Capture the cell that displays the provided text and extract its [x, y] central coordinate. 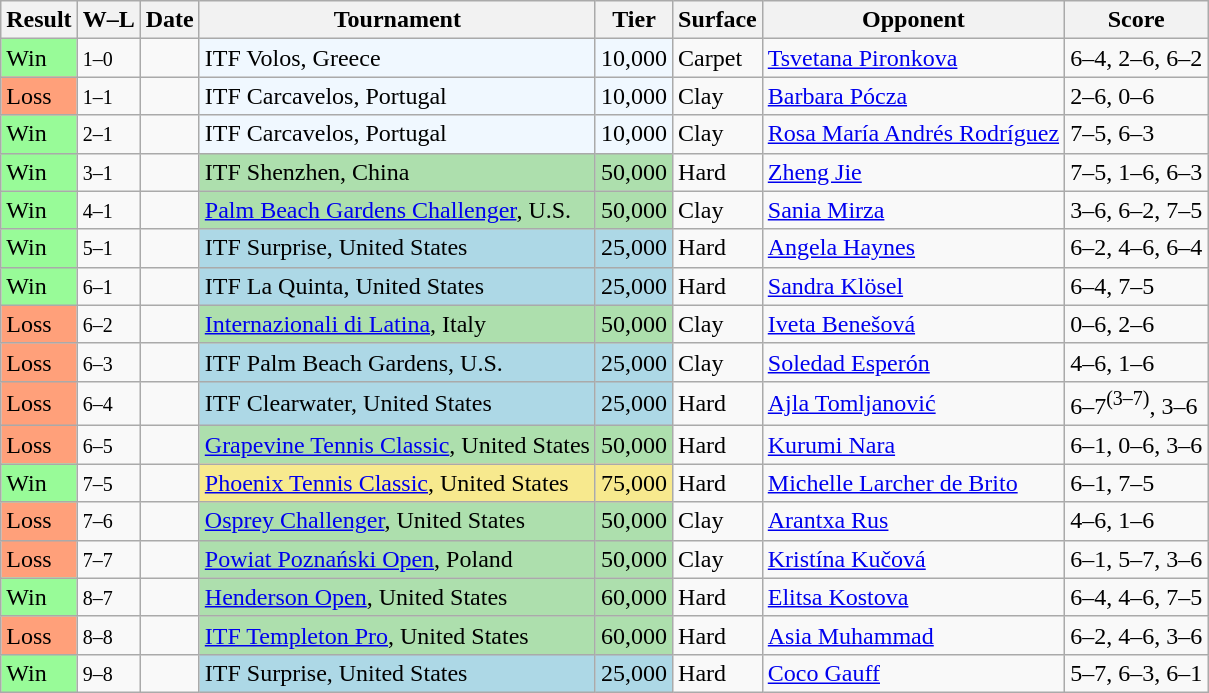
W–L [108, 20]
7–5, 6–3 [1136, 134]
6–4 [108, 404]
5–7, 6–3, 6–1 [1136, 673]
Kurumi Nara [913, 445]
Kristína Kučová [913, 559]
ITF Palm Beach Gardens, U.S. [397, 362]
75,000 [634, 483]
6–1, 7–5 [1136, 483]
0–6, 2–6 [1136, 324]
Rosa María Andrés Rodríguez [913, 134]
6–2, 4–6, 6–4 [1136, 248]
ITF Templeton Pro, United States [397, 635]
4–1 [108, 210]
2–1 [108, 134]
8–8 [108, 635]
Zheng Jie [913, 172]
Angela Haynes [913, 248]
1–1 [108, 96]
Arantxa Rus [913, 521]
Score [1136, 20]
Surface [718, 20]
3–6, 6–2, 7–5 [1136, 210]
Opponent [913, 20]
6–4, 4–6, 7–5 [1136, 597]
Tier [634, 20]
Michelle Larcher de Brito [913, 483]
6–5 [108, 445]
7–7 [108, 559]
Sandra Klösel [913, 286]
Sania Mirza [913, 210]
6–2, 4–6, 3–6 [1136, 635]
Phoenix Tennis Classic, United States [397, 483]
Tsvetana Pironkova [913, 58]
Iveta Benešová [913, 324]
Asia Muhammad [913, 635]
Palm Beach Gardens Challenger, U.S. [397, 210]
7–5 [108, 483]
Grapevine Tennis Classic, United States [397, 445]
3–1 [108, 172]
Ajla Tomljanović [913, 404]
ITF Clearwater, United States [397, 404]
Carpet [718, 58]
6–1, 5–7, 3–6 [1136, 559]
5–1 [108, 248]
Internazionali di Latina, Italy [397, 324]
6–2 [108, 324]
Date [170, 20]
6–3 [108, 362]
8–7 [108, 597]
9–8 [108, 673]
Soledad Esperón [913, 362]
Coco Gauff [913, 673]
7–5, 1–6, 6–3 [1136, 172]
Powiat Poznański Open, Poland [397, 559]
6–1 [108, 286]
6–1, 0–6, 3–6 [1136, 445]
Henderson Open, United States [397, 597]
Result [39, 20]
Osprey Challenger, United States [397, 521]
Elitsa Kostova [913, 597]
Barbara Pócza [913, 96]
6–7(3–7), 3–6 [1136, 404]
ITF La Quinta, United States [397, 286]
6–4, 2–6, 6–2 [1136, 58]
1–0 [108, 58]
ITF Volos, Greece [397, 58]
Tournament [397, 20]
7–6 [108, 521]
ITF Shenzhen, China [397, 172]
2–6, 0–6 [1136, 96]
6–4, 7–5 [1136, 286]
